Provide the [x, y] coordinate of the cell's center where the given text is located.  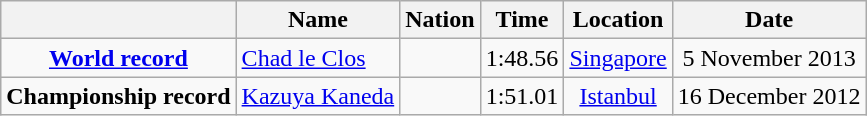
Date [769, 20]
16 December 2012 [769, 96]
Chad le Clos [318, 58]
Location [618, 20]
1:51.01 [522, 96]
Kazuya Kaneda [318, 96]
Istanbul [618, 96]
Championship record [118, 96]
5 November 2013 [769, 58]
Singapore [618, 58]
World record [118, 58]
Nation [440, 20]
1:48.56 [522, 58]
Time [522, 20]
Name [318, 20]
